Scan for the cell matching the given text and deliver its (X, Y) coordinate at center. 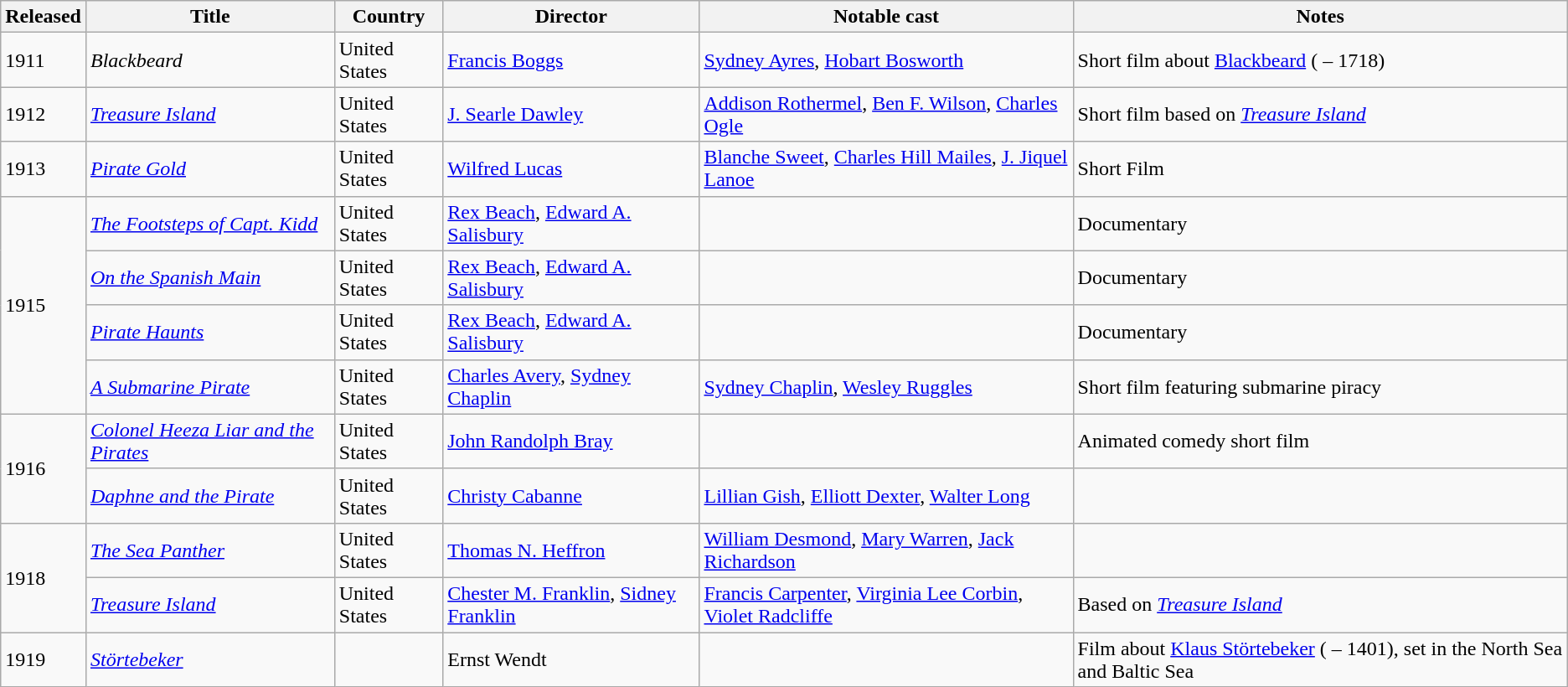
A Submarine Pirate (209, 387)
J. Searle Dawley (571, 114)
Short film based on Treasure Island (1320, 114)
Christy Cabanne (571, 496)
On the Spanish Main (209, 278)
1916 (44, 468)
1913 (44, 169)
Notes (1320, 17)
Country (389, 17)
Blanche Sweet, Charles Hill Mailes, J. Jiquel Lanoe (886, 169)
Blackbeard (209, 60)
The Footsteps of Capt. Kidd (209, 223)
Film about Klaus Störtebeker ( – 1401), set in the North Sea and Baltic Sea (1320, 659)
Pirate Haunts (209, 332)
Störtebeker (209, 659)
Francis Boggs (571, 60)
Based on Treasure Island (1320, 605)
1915 (44, 305)
Charles Avery, Sydney Chaplin (571, 387)
Animated comedy short film (1320, 441)
Director (571, 17)
Short Film (1320, 169)
Francis Carpenter, Virginia Lee Corbin, Violet Radcliffe (886, 605)
1919 (44, 659)
Addison Rothermel, Ben F. Wilson, Charles Ogle (886, 114)
Short film about Blackbeard ( – 1718) (1320, 60)
Notable cast (886, 17)
William Desmond, Mary Warren, Jack Richardson (886, 550)
Title (209, 17)
John Randolph Bray (571, 441)
Pirate Gold (209, 169)
1918 (44, 577)
Ernst Wendt (571, 659)
The Sea Panther (209, 550)
Short film featuring submarine piracy (1320, 387)
1911 (44, 60)
Thomas N. Heffron (571, 550)
Lillian Gish, Elliott Dexter, Walter Long (886, 496)
Daphne and the Pirate (209, 496)
Sydney Chaplin, Wesley Ruggles (886, 387)
1912 (44, 114)
Colonel Heeza Liar and the Pirates (209, 441)
Sydney Ayres, Hobart Bosworth (886, 60)
Wilfred Lucas (571, 169)
Chester M. Franklin, Sidney Franklin (571, 605)
Released (44, 17)
